Search for the cell housing the specified text and yield its (X, Y) center coordinate. 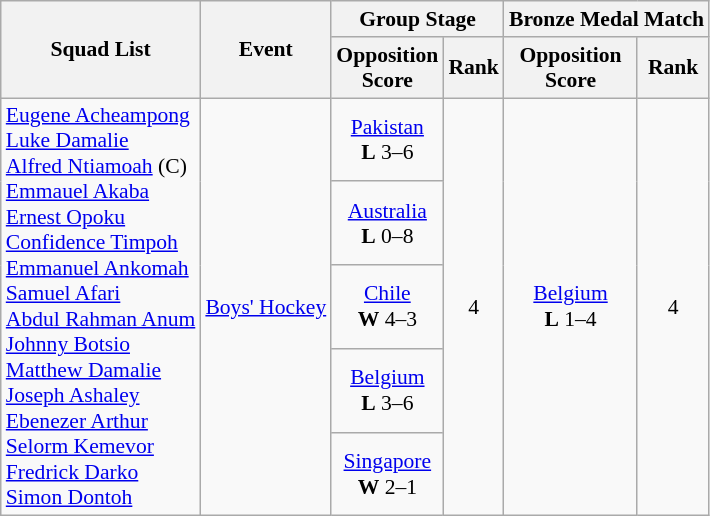
Squad List (101, 50)
Group Stage (418, 19)
Belgium L 1–4 (570, 307)
Belgium L 3–6 (387, 391)
Singapore W 2–1 (387, 474)
Bronze Medal Match (606, 19)
Event (266, 50)
Pakistan L 3–6 (387, 140)
Boys' Hockey (266, 307)
Australia L 0–8 (387, 224)
Chile W 4–3 (387, 307)
